Determine the [x, y] coordinate at the center of the cell enclosing the given text.  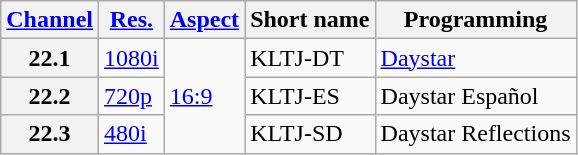
Daystar Reflections [476, 134]
Short name [310, 20]
Daystar Español [476, 96]
1080i [132, 58]
16:9 [204, 96]
KLTJ-ES [310, 96]
480i [132, 134]
KLTJ-SD [310, 134]
Channel [50, 20]
Aspect [204, 20]
720p [132, 96]
22.3 [50, 134]
Daystar [476, 58]
Res. [132, 20]
22.1 [50, 58]
KLTJ-DT [310, 58]
22.2 [50, 96]
Programming [476, 20]
